Pinpoint the cell where the given text exists, returning its [x, y] midpoint coordinate. 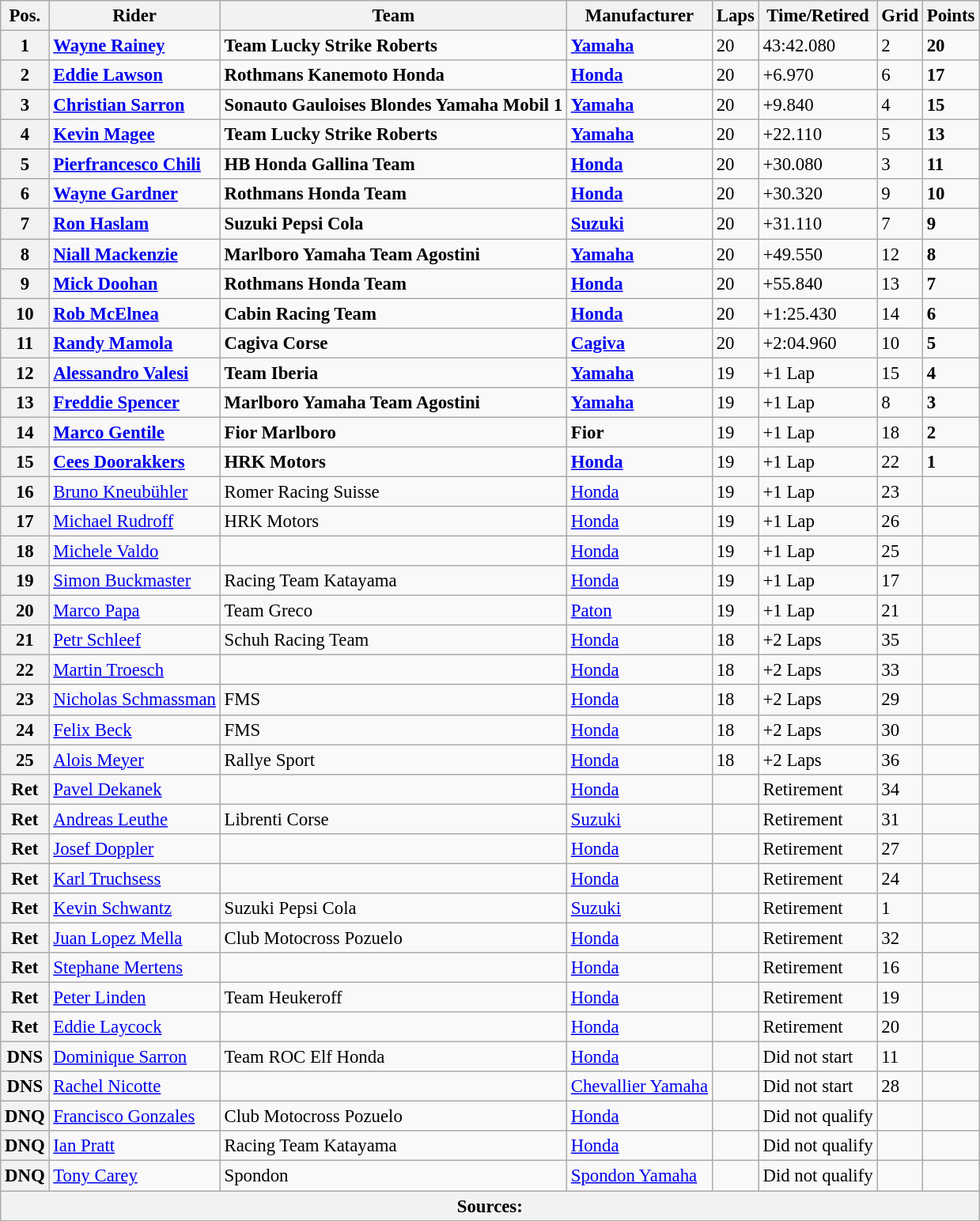
+30.320 [818, 194]
Andreas Leuthe [134, 819]
Martin Troesch [134, 670]
Grid [900, 16]
Team Heukeroff [393, 998]
Bruno Kneubühler [134, 491]
Kevin Magee [134, 135]
Romer Racing Suisse [393, 491]
Christian Sarron [134, 105]
Francisco Gonzales [134, 1117]
Alessandro Valesi [134, 373]
Schuh Racing Team [393, 640]
43:42.080 [818, 46]
+9.840 [818, 105]
Juan Lopez Mella [134, 938]
Team ROC Elf Honda [393, 1057]
Tony Carey [134, 1176]
Simon Buckmaster [134, 581]
Peter Linden [134, 998]
Freddie Spencer [134, 403]
+22.110 [818, 135]
Ian Pratt [134, 1147]
34 [900, 789]
35 [900, 640]
Kevin Schwantz [134, 908]
Paton [639, 611]
HB Honda Gallina Team [393, 165]
Dominique Sarron [134, 1057]
Manufacturer [639, 16]
Nicholas Schmassman [134, 700]
31 [900, 819]
27 [900, 849]
36 [900, 760]
32 [900, 938]
+6.970 [818, 75]
Laps [736, 16]
Mick Doohan [134, 283]
Rob McElnea [134, 313]
Sources: [490, 1206]
30 [900, 730]
Stephane Mertens [134, 968]
Spondon Yamaha [639, 1176]
Rachel Nicotte [134, 1086]
Eddie Laycock [134, 1027]
Rallye Sport [393, 760]
+31.110 [818, 224]
+1:25.430 [818, 313]
Cagiva Corse [393, 343]
Petr Schleef [134, 640]
Cagiva [639, 343]
Rider [134, 16]
Ron Haslam [134, 224]
Points [951, 16]
Rothmans Kanemoto Honda [393, 75]
Cabin Racing Team [393, 313]
Pierfrancesco Chili [134, 165]
29 [900, 700]
Time/Retired [818, 16]
Fior [639, 432]
Wayne Rainey [134, 46]
Team [393, 16]
Chevallier Yamaha [639, 1086]
26 [900, 521]
Felix Beck [134, 730]
Michele Valdo [134, 552]
Eddie Lawson [134, 75]
Karl Truchsess [134, 878]
Michael Rudroff [134, 521]
Alois Meyer [134, 760]
Team Iberia [393, 373]
Librenti Corse [393, 819]
Marco Papa [134, 611]
Fior Marlboro [393, 432]
Spondon [393, 1176]
Pos. [25, 16]
Pavel Dekanek [134, 789]
Niall Mackenzie [134, 254]
28 [900, 1086]
Team Greco [393, 611]
33 [900, 670]
+55.840 [818, 283]
+49.550 [818, 254]
Sonauto Gauloises Blondes Yamaha Mobil 1 [393, 105]
Josef Doppler [134, 849]
Marco Gentile [134, 432]
+2:04.960 [818, 343]
+30.080 [818, 165]
Cees Doorakkers [134, 462]
Wayne Gardner [134, 194]
Randy Mamola [134, 343]
